Detect which cell encompasses the target text, then output its [x, y] center coordinate. 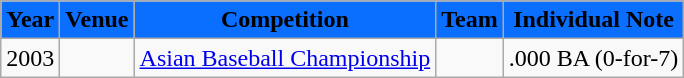
.000 BA (0-for-7) [594, 58]
Asian Baseball Championship [285, 58]
2003 [30, 58]
Competition [285, 20]
Individual Note [594, 20]
Venue [97, 20]
Team [470, 20]
Year [30, 20]
